Detect which cell encompasses the target text, then output its (X, Y) center coordinate. 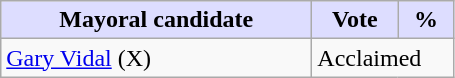
Vote (355, 20)
Mayoral candidate (156, 20)
Acclaimed (383, 58)
Gary Vidal (X) (156, 58)
% (426, 20)
